Identify which cell holds the provided text, then report its (X, Y) central coordinate. 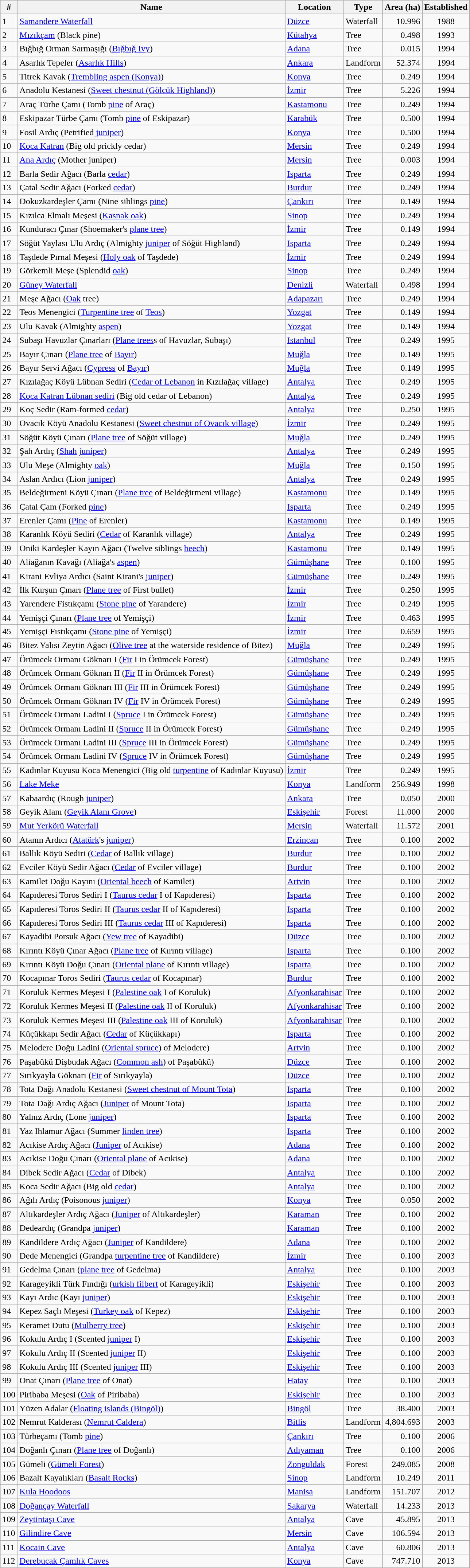
Dibek Sedir Ağacı (Cedar of Dibek) (151, 1173)
12 (9, 174)
Söğüt Köyü Çınarı (Plane tree of Söğüt village) (151, 437)
Dedeardıç (Grandpa juniper) (151, 1228)
Piribaba Meşesi (Oak of Piribaba) (151, 1395)
85 (9, 1186)
61 (9, 854)
Örümcek Ormanı Ladini III (Spruce III in Örümcek Forest) (151, 742)
Zeytintaşı Cave (151, 1520)
37 (9, 520)
62 (9, 867)
Lake Meke (151, 784)
111 (9, 1547)
4 (9, 63)
Sakarya (314, 1506)
Bitez Yalısı Zeytin Ağacı (Olive tree at the waterside residence of Bitez) (151, 645)
2 (9, 35)
44 (9, 618)
38 (9, 534)
30 (9, 424)
18 (9, 257)
Titrek Kavak (Trembling aspen (Konya)) (151, 77)
Yarendere Fistıkçamı (Stone pine of Yarandere) (151, 604)
Zonguldak (314, 1464)
Kepez Saçlı Meşesi (Turkey oak of Kepez) (151, 1311)
Kırıntı Köyü Çınar Ağacı (Plane tree of Kırıntı village) (151, 951)
73 (9, 1020)
Derebucak Çamlık Caves (151, 1561)
Ovacık Köyü Anadolu Kestanesi (Sweet chestnut of Ovacık village) (151, 424)
112 (9, 1561)
Gümeli (Gümeli Forest) (151, 1464)
Koruluk Kermes Meşesi II (Palestine oak II of Koruluk) (151, 1006)
Adapazarı (314, 299)
Koruluk Kermes Meşesi III (Palestine oak III of Koruluk) (151, 1020)
70 (9, 978)
11.572 (403, 826)
14.233 (403, 1506)
Manisa (314, 1491)
98 (9, 1367)
Koca Sedir Ağacı (Big old cedar) (151, 1186)
Location (314, 7)
25 (9, 354)
Yemişçi Fıstıkçamı (Stone pine of Yemişçi) (151, 632)
77 (9, 1076)
10.996 (403, 21)
Kula Hoodoos (151, 1491)
5.226 (403, 90)
1 (9, 21)
102 (9, 1422)
Type (363, 7)
Kayadibi Porsuk Ağacı (Yew tree of Kayadibi) (151, 937)
Asarlık Tepeler (Asarlık Hills) (151, 63)
Oniki Kardeşler Kayın Ağacı (Twelve siblings beech) (151, 548)
İlk Kurşun Çınarı (Plane tree of First bullet) (151, 590)
747.710 (403, 1561)
34 (9, 479)
100 (9, 1395)
16 (9, 229)
8 (9, 118)
76 (9, 1062)
Kızılca Elmalı Meşesi (Kasnak oak) (151, 215)
Established (446, 7)
Kunduracı Çınar (Shoemaker's plane tree) (151, 229)
2001 (446, 826)
Ana Ardıç (Mother juniper) (151, 160)
Taşdede Pırnal Meşesi (Holy oak of Taşdede) (151, 257)
110 (9, 1533)
Acıkise Ardıç Ağacı (Juniper of Acıkise) (151, 1145)
Fosil Ardıç (Petrified juniper) (151, 132)
Melodere Doğu Ladini (Oriental spruce) of Melodere) (151, 1048)
Keramet Dutu (Mulberry tree) (151, 1325)
Kandildere Ardıç Ağacı (Juniper of Kandildere) (151, 1242)
0.015 (403, 49)
99 (9, 1381)
19 (9, 271)
Ballık Köyü Sediri (Cedar of Ballık village) (151, 854)
Samandere Waterfall (151, 21)
Kocain Cave (151, 1547)
45 (9, 632)
87 (9, 1214)
0.003 (403, 160)
Bitlis (314, 1422)
33 (9, 465)
Doğançay Waterfall (151, 1506)
Tota Dağı Ardıç Ağacı (Juniper of Mount Tota) (151, 1103)
56 (9, 784)
14 (9, 202)
1993 (446, 35)
65 (9, 909)
Erzincan (314, 839)
53 (9, 742)
107 (9, 1491)
Bazalt Kayalıkları (Basalt Rocks) (151, 1478)
Doğanlı Çınarı (Plane tree of Doğanlı) (151, 1450)
Mızıkçam (Black pine) (151, 35)
88 (9, 1228)
81 (9, 1131)
105 (9, 1464)
57 (9, 798)
Koç Sedir (Ram-formed cedar) (151, 410)
Örümcek Ormanı Göknarı IV (Fir IV in Örümcek Forest) (151, 701)
35 (9, 493)
11.000 (403, 812)
Paşabükü Dişbudak Ağacı (Common ash) of Paşabükü) (151, 1062)
91 (9, 1269)
28 (9, 395)
49 (9, 687)
17 (9, 243)
51 (9, 715)
Denizli (314, 285)
54 (9, 756)
Geyik Alanı (Geyik Alanı Grove) (151, 812)
Karageyikli Türk Fındığı (urkish filbert of Karageyikli) (151, 1283)
Evciler Köyü Sedir Ağacı (Cedar of Evciler village) (151, 867)
11 (9, 160)
60.806 (403, 1547)
Örümcek Ormanı Göknarı III (Fir III in Örümcek Forest) (151, 687)
Subaşı Havuzlar Çınarları (Plane treess of Havuzlar, Subaşı) (151, 340)
97 (9, 1353)
Karanlık Köyü Sediri (Cedar of Karanlık village) (151, 534)
Kapıderesi Toros Sediri I (Taurus cedar I of Kapıderesi) (151, 895)
4,804.693 (403, 1422)
104 (9, 1450)
Örümcek Ormanı Göknarı II (Fir II in Örümcek Forest) (151, 673)
Örümcek Ormanı Ladini IV (Spruce IV in Örümcek Forest) (151, 756)
Ulu Kavak (Almighty aspen) (151, 326)
2008 (446, 1464)
Eskipazar Türbe Çamı (Tomb pine of Eskipazar) (151, 118)
1988 (446, 21)
89 (9, 1242)
106.594 (403, 1533)
6 (9, 90)
Yüzen Adalar (Floating islands (Bingöl)) (151, 1408)
Koca Katran Lübnan sediri (Big old cedar of Lebanon) (151, 395)
Name (151, 7)
1998 (446, 784)
9 (9, 132)
Örümcek Ormanı Ladini II (Spruce II in Örümcek Forest) (151, 729)
Onat Çınarı (Plane tree of Onat) (151, 1381)
64 (9, 895)
5 (9, 77)
Erenler Çamı (Pine of Erenler) (151, 520)
38.400 (403, 1408)
Koruluk Kermes Meşesi I (Palestine oak I of Koruluk) (151, 992)
Yemişçi Çınarı (Plane tree of Yemişçi) (151, 618)
27 (9, 382)
Beldeğirmeni Köyü Çınarı (Plane tree of Beldeğirmeni village) (151, 493)
21 (9, 299)
Gilindire Cave (151, 1533)
Örümcek Ormanı Ladini I (Spruce I in Örümcek Forest) (151, 715)
106 (9, 1478)
Bingöl (314, 1408)
Hatay (314, 1381)
0.659 (403, 632)
Bayır Çınarı (Plane tree of Bayır) (151, 354)
59 (9, 826)
83 (9, 1159)
63 (9, 881)
# (9, 7)
Barla Sedir Ağacı (Barla cedar) (151, 174)
50 (9, 701)
Kabaardıç (Rough juniper) (151, 798)
82 (9, 1145)
15 (9, 215)
Kokulu Ardıç III (Scented juniper III) (151, 1367)
24 (9, 340)
Kızılağaç Köyü Lübnan Sediri (Cedar of Lebanon in Kızılağaç village) (151, 382)
Tota Dağı Anadolu Kestanesi (Sweet chestnut of Mount Tota) (151, 1089)
66 (9, 923)
41 (9, 576)
Gedelma Çınarı (plane tree of Gedelma) (151, 1269)
2012 (446, 1491)
256.949 (403, 784)
58 (9, 812)
45.895 (403, 1520)
Kırıntı Köyü Doğu Çınarı (Oriental plane of Kırıntı village) (151, 964)
Karabük (314, 118)
67 (9, 937)
10 (9, 146)
46 (9, 645)
108 (9, 1506)
Koca Katran (Big old prickly cedar) (151, 146)
Ağılı Ardıç (Poisonous juniper) (151, 1200)
Bığbığ Orman Sarmaşığı (Bığbığ Ivy) (151, 49)
79 (9, 1103)
20 (9, 285)
96 (9, 1339)
Kapıderesi Toros Sediri II (Taurus cedar II of Kapıderesi) (151, 909)
Aliağanın Kavağı (Aliağa's aspen) (151, 562)
13 (9, 188)
Yaz Ihlamur Ağacı (Summer linden tree) (151, 1131)
Yalnız Ardıç (Lone juniper) (151, 1117)
101 (9, 1408)
Adıyaman (314, 1450)
Araç Türbe Çamı (Tomb pine of Araç) (151, 104)
Acıkise Doğu Çınarı (Oriental plane of Acıkise) (151, 1159)
0.150 (403, 465)
52.374 (403, 63)
26 (9, 368)
78 (9, 1089)
92 (9, 1283)
47 (9, 659)
40 (9, 562)
Meşe Ağacı (Oak tree) (151, 299)
74 (9, 1034)
Türbeçamı (Tomb pine) (151, 1436)
Çatal Çam (Forked pine) (151, 507)
Kocapınar Toros Sediri (Taurus cedar of Kocapınar) (151, 978)
10.249 (403, 1478)
48 (9, 673)
36 (9, 507)
52 (9, 729)
90 (9, 1256)
Dokuzkardeşler Çamı (Nine siblings pine) (151, 202)
Güney Waterfall (151, 285)
Kayı Ardıc (Kayı juniper) (151, 1298)
Kokulu Ardıç I (Scented juniper I) (151, 1339)
103 (9, 1436)
Kokulu Ardıç II (Scented juniper II) (151, 1353)
Bayır Servi Ağacı (Cypress of Bayır) (151, 368)
Teos Menengici (Turpentine tree of Teos) (151, 312)
72 (9, 1006)
29 (9, 410)
69 (9, 964)
Kadınlar Kuyusu Koca Menengici (Big old turpentine of Kadınlar Kuyusu) (151, 770)
94 (9, 1311)
71 (9, 992)
7 (9, 104)
31 (9, 437)
Söğüt Yaylası Ulu Ardıç (Almighty juniper of Söğüt Highland) (151, 243)
Küçükkapı Sedir Ağacı (Cedar of Küçükkapı) (151, 1034)
22 (9, 312)
86 (9, 1200)
68 (9, 951)
2011 (446, 1478)
23 (9, 326)
109 (9, 1520)
75 (9, 1048)
84 (9, 1173)
Örümcek Ormanı Göknarı I (Fir I in Örümcek Forest) (151, 659)
Kamilet Doğu Kayını (Oriental beech of Kamilet) (151, 881)
Kapıderesi Toros Sediri III (Taurus cedar III of Kapıderesi) (151, 923)
Çatal Sedir Ağacı (Forked cedar) (151, 188)
249.085 (403, 1464)
60 (9, 839)
Atanın Ardıcı (Atatürk's juniper) (151, 839)
43 (9, 604)
Area (ha) (403, 7)
Mut Yerkörü Waterfall (151, 826)
Kütahya (314, 35)
151.707 (403, 1491)
42 (9, 590)
80 (9, 1117)
Istanbul (314, 340)
32 (9, 451)
Ulu Meşe (Almighty oak) (151, 465)
39 (9, 548)
Sırıkyayla Göknarı (Fir of Sırıkyayla) (151, 1076)
Anadolu Kestanesi (Sweet chestnut (Gölcük Highland)) (151, 90)
93 (9, 1298)
Şah Ardıç (Shah juniper) (151, 451)
3 (9, 49)
Dede Menengici (Grandpa turpentine tree of Kandildere) (151, 1256)
Kirani Evliya Ardıcı (Saint Kirani's juniper) (151, 576)
Nemrut Kalderası (Nemrut Caldera) (151, 1422)
Görkemli Meşe (Splendid oak) (151, 271)
Altıkardeşler Ardıç Ağacı (Juniper of Altıkardeşler) (151, 1214)
55 (9, 770)
95 (9, 1325)
0.463 (403, 618)
Aslan Ardıcı (Lion juniper) (151, 479)
